Provide the (x, y) coordinate of the cell's center where the given text is located.  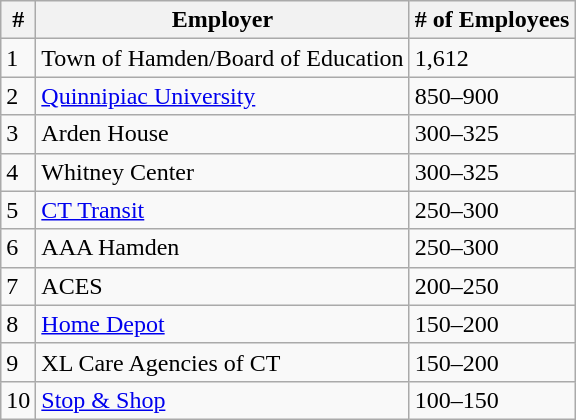
Town of Hamden/Board of Education (222, 58)
3 (18, 134)
9 (18, 362)
Whitney Center (222, 172)
8 (18, 324)
200–250 (492, 286)
2 (18, 96)
Employer (222, 20)
100–150 (492, 400)
# of Employees (492, 20)
6 (18, 248)
850–900 (492, 96)
AAA Hamden (222, 248)
Stop & Shop (222, 400)
# (18, 20)
ACES (222, 286)
Arden House (222, 134)
1,612 (492, 58)
4 (18, 172)
7 (18, 286)
10 (18, 400)
1 (18, 58)
CT Transit (222, 210)
5 (18, 210)
XL Care Agencies of CT (222, 362)
Home Depot (222, 324)
Quinnipiac University (222, 96)
